Return the [X, Y] coordinate for the center point of the cell that contains the specified text.  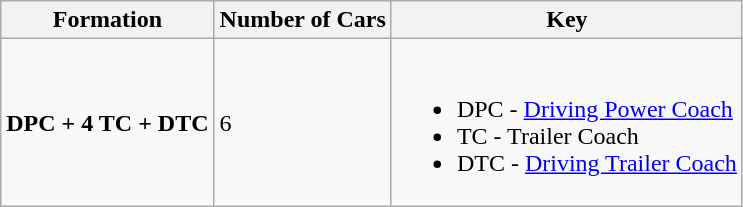
Key [566, 20]
DPC - Driving Power CoachTC - Trailer CoachDTC - Driving Trailer Coach [566, 122]
DPC + 4 TC + DTC [108, 122]
Number of Cars [302, 20]
Formation [108, 20]
6 [302, 122]
